Provide the [x, y] coordinate of the cell's center where the given text is located.  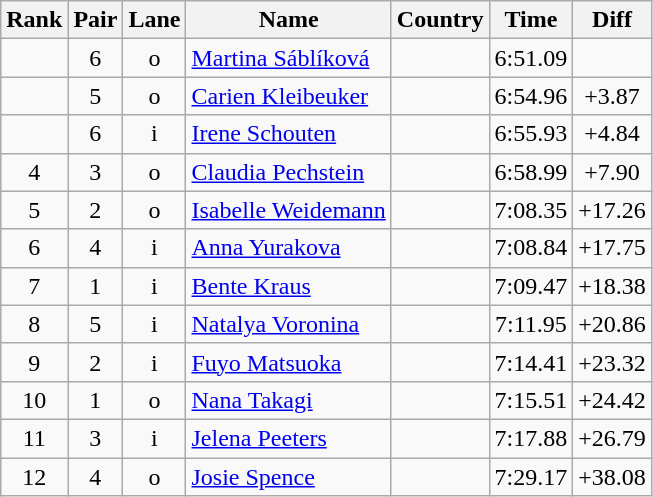
6:54.96 [531, 96]
6:58.99 [531, 172]
Bente Kraus [288, 286]
+24.42 [612, 400]
Lane [154, 20]
Irene Schouten [288, 134]
Rank [34, 20]
Name [288, 20]
7:09.47 [531, 286]
+20.86 [612, 324]
+26.79 [612, 438]
Natalya Voronina [288, 324]
+23.32 [612, 362]
6:51.09 [531, 58]
Carien Kleibeuker [288, 96]
8 [34, 324]
+4.84 [612, 134]
9 [34, 362]
Anna Yurakova [288, 248]
+18.38 [612, 286]
Fuyo Matsuoka [288, 362]
7:08.35 [531, 210]
+7.90 [612, 172]
6:55.93 [531, 134]
Isabelle Weidemann [288, 210]
Josie Spence [288, 477]
Jelena Peeters [288, 438]
Pair [96, 20]
+38.08 [612, 477]
7:17.88 [531, 438]
11 [34, 438]
+3.87 [612, 96]
12 [34, 477]
Nana Takagi [288, 400]
7:15.51 [531, 400]
Martina Sáblíková [288, 58]
10 [34, 400]
Country [440, 20]
Diff [612, 20]
7:08.84 [531, 248]
7:14.41 [531, 362]
Claudia Pechstein [288, 172]
7 [34, 286]
Time [531, 20]
7:11.95 [531, 324]
+17.26 [612, 210]
+17.75 [612, 248]
7:29.17 [531, 477]
